Return the (X, Y) coordinate for the center point of the cell that contains the specified text.  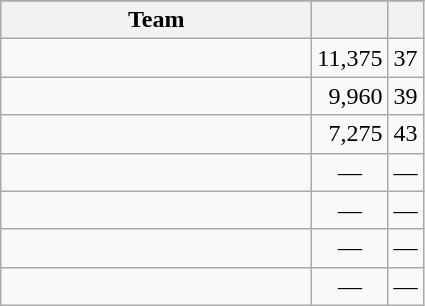
43 (406, 134)
39 (406, 96)
11,375 (350, 58)
Team (156, 20)
9,960 (350, 96)
7,275 (350, 134)
37 (406, 58)
